Extract the [x, y] coordinate from the center of the cell holding the provided text.  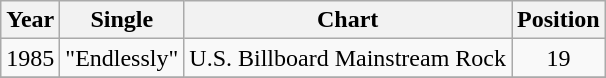
"Endlessly" [122, 58]
Single [122, 20]
U.S. Billboard Mainstream Rock [348, 58]
Position [559, 20]
Chart [348, 20]
19 [559, 58]
Year [30, 20]
1985 [30, 58]
